Provide the (x, y) coordinate of the cell's center where the given text is located.  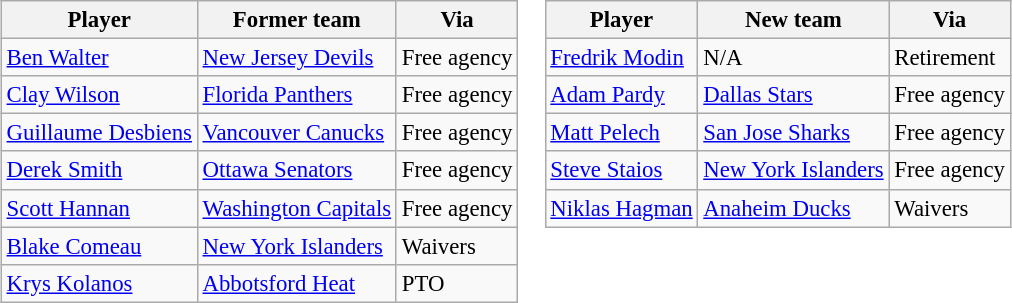
Washington Capitals (296, 208)
Florida Panthers (296, 95)
Retirement (950, 58)
N/A (794, 58)
Former team (296, 20)
Fredrik Modin (622, 58)
Clay Wilson (99, 95)
Scott Hannan (99, 208)
Blake Comeau (99, 246)
Dallas Stars (794, 95)
Abbotsford Heat (296, 283)
San Jose Sharks (794, 133)
Niklas Hagman (622, 208)
PTO (456, 283)
Vancouver Canucks (296, 133)
Krys Kolanos (99, 283)
Ben Walter (99, 58)
Anaheim Ducks (794, 208)
Steve Staios (622, 170)
Adam Pardy (622, 95)
Derek Smith (99, 170)
Guillaume Desbiens (99, 133)
Matt Pelech (622, 133)
New team (794, 20)
Ottawa Senators (296, 170)
New Jersey Devils (296, 58)
